Return the (X, Y) coordinate for the center point of the cell that contains the specified text.  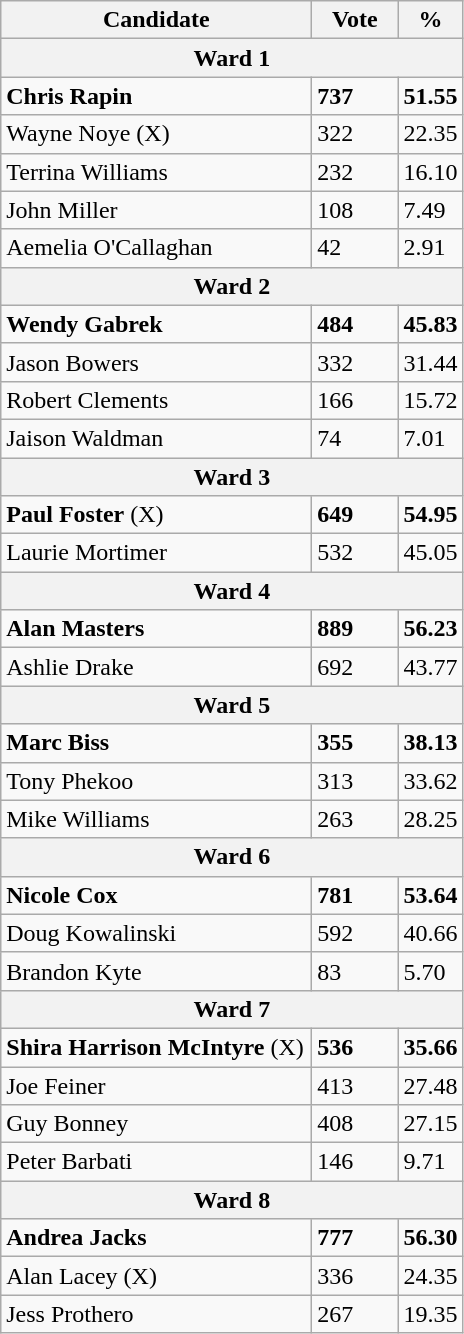
Wayne Noye (X) (156, 134)
Ward 1 (232, 58)
146 (355, 1162)
7.49 (430, 210)
Terrina Williams (156, 172)
781 (355, 895)
Jason Bowers (156, 362)
Shira Harrison McIntyre (X) (156, 1047)
263 (355, 819)
24.35 (430, 1276)
45.83 (430, 324)
31.44 (430, 362)
108 (355, 210)
Ward 4 (232, 591)
45.05 (430, 553)
9.71 (430, 1162)
Andrea Jacks (156, 1238)
777 (355, 1238)
Nicole Cox (156, 895)
413 (355, 1085)
56.23 (430, 629)
5.70 (430, 971)
408 (355, 1124)
692 (355, 667)
484 (355, 324)
Ward 3 (232, 477)
Ward 2 (232, 286)
Brandon Kyte (156, 971)
7.01 (430, 438)
Ward 5 (232, 705)
83 (355, 971)
John Miller (156, 210)
51.55 (430, 96)
74 (355, 438)
Peter Barbati (156, 1162)
Candidate (156, 20)
Laurie Mortimer (156, 553)
27.48 (430, 1085)
355 (355, 743)
Jaison Waldman (156, 438)
Joe Feiner (156, 1085)
267 (355, 1314)
Tony Phekoo (156, 781)
532 (355, 553)
40.66 (430, 933)
% (430, 20)
Guy Bonney (156, 1124)
Wendy Gabrek (156, 324)
Ward 6 (232, 857)
Aemelia O'Callaghan (156, 248)
Ward 7 (232, 1009)
889 (355, 629)
22.35 (430, 134)
Alan Masters (156, 629)
Chris Rapin (156, 96)
15.72 (430, 400)
Alan Lacey (X) (156, 1276)
Doug Kowalinski (156, 933)
28.25 (430, 819)
33.62 (430, 781)
332 (355, 362)
2.91 (430, 248)
Paul Foster (X) (156, 515)
313 (355, 781)
Vote (355, 20)
232 (355, 172)
16.10 (430, 172)
56.30 (430, 1238)
737 (355, 96)
54.95 (430, 515)
43.77 (430, 667)
649 (355, 515)
322 (355, 134)
38.13 (430, 743)
166 (355, 400)
Jess Prothero (156, 1314)
Robert Clements (156, 400)
19.35 (430, 1314)
536 (355, 1047)
336 (355, 1276)
35.66 (430, 1047)
42 (355, 248)
Marc Biss (156, 743)
27.15 (430, 1124)
592 (355, 933)
53.64 (430, 895)
Ashlie Drake (156, 667)
Mike Williams (156, 819)
Ward 8 (232, 1200)
